Output the (X, Y) coordinate of the center of the cell containing the given text.  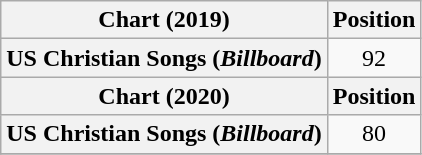
92 (374, 58)
Chart (2019) (164, 20)
80 (374, 134)
Chart (2020) (164, 96)
